Determine the [x, y] coordinate at the center of the cell enclosing the given text.  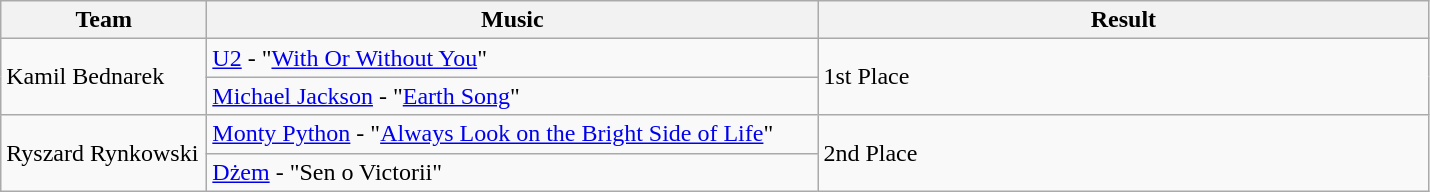
Music [512, 20]
2nd Place [1124, 153]
Result [1124, 20]
Michael Jackson - "Earth Song" [512, 96]
Ryszard Rynkowski [104, 153]
Dżem - "Sen o Victorii" [512, 172]
Team [104, 20]
U2 - "With Or Without You" [512, 58]
Monty Python - "Always Look on the Bright Side of Life" [512, 134]
Kamil Bednarek [104, 77]
1st Place [1124, 77]
